Provide the (X, Y) coordinate of the cell's center where the given text is located.  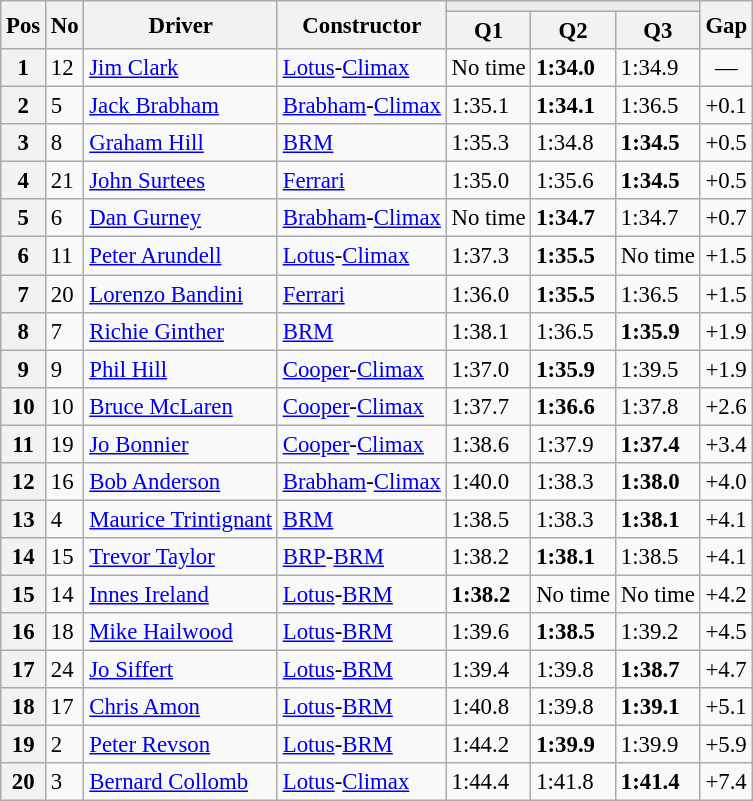
1:39.6 (488, 632)
Pos (24, 25)
+5.9 (726, 745)
1:34.9 (658, 68)
21 (65, 181)
1:35.3 (488, 143)
+2.6 (726, 406)
BRP-BRM (362, 557)
Lorenzo Bandini (180, 294)
1:44.2 (488, 745)
1:39.4 (488, 670)
No (65, 25)
1 (24, 68)
Peter Revson (180, 745)
+4.0 (726, 482)
Innes Ireland (180, 594)
1:35.0 (488, 181)
Jo Bonnier (180, 444)
+0.1 (726, 106)
1:41.8 (574, 782)
Phil Hill (180, 369)
Gap (726, 25)
1:34.1 (574, 106)
Jo Siffert (180, 670)
Constructor (362, 25)
1:39.1 (658, 707)
Trevor Taylor (180, 557)
Bob Anderson (180, 482)
24 (65, 670)
1:40.8 (488, 707)
13 (24, 519)
+7.4 (726, 782)
Chris Amon (180, 707)
Richie Ginther (180, 331)
Maurice Trintignant (180, 519)
1:40.0 (488, 482)
1:34.8 (574, 143)
John Surtees (180, 181)
1:37.4 (658, 444)
1:39.5 (658, 369)
Graham Hill (180, 143)
Q3 (658, 31)
1:36.6 (574, 406)
1:39.2 (658, 632)
Mike Hailwood (180, 632)
1:35.1 (488, 106)
1:36.0 (488, 294)
+3.4 (726, 444)
1:35.6 (574, 181)
Bruce McLaren (180, 406)
+4.2 (726, 594)
Dan Gurney (180, 219)
+5.1 (726, 707)
1:37.9 (574, 444)
Jack Brabham (180, 106)
1:37.0 (488, 369)
1:37.7 (488, 406)
Driver (180, 25)
+4.5 (726, 632)
Jim Clark (180, 68)
1:38.6 (488, 444)
+4.7 (726, 670)
1:38.7 (658, 670)
Bernard Collomb (180, 782)
+0.7 (726, 219)
— (726, 68)
Peter Arundell (180, 256)
1:34.0 (574, 68)
1:38.0 (658, 482)
1:41.4 (658, 782)
1:44.4 (488, 782)
Q1 (488, 31)
1:37.8 (658, 406)
1:37.3 (488, 256)
Q2 (574, 31)
